Search for the cell housing the specified text and yield its (X, Y) center coordinate. 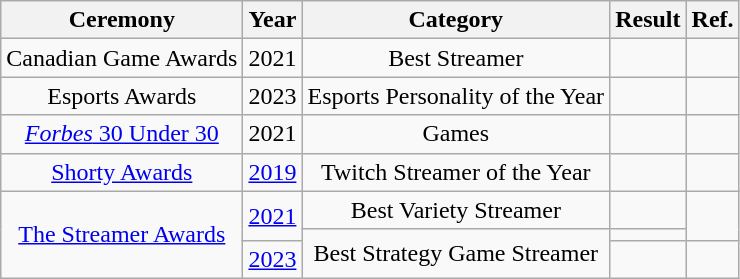
2019 (272, 172)
Ref. (712, 20)
Shorty Awards (122, 172)
Year (272, 20)
Esports Personality of the Year (456, 96)
Games (456, 134)
The Streamer Awards (122, 234)
Best Strategy Game Streamer (456, 254)
Forbes 30 Under 30 (122, 134)
Twitch Streamer of the Year (456, 172)
Esports Awards (122, 96)
Ceremony (122, 20)
Category (456, 20)
Best Variety Streamer (456, 210)
Result (648, 20)
Best Streamer (456, 58)
Canadian Game Awards (122, 58)
